For the text-containing cell, return its midpoint in [X, Y] coordinate format. 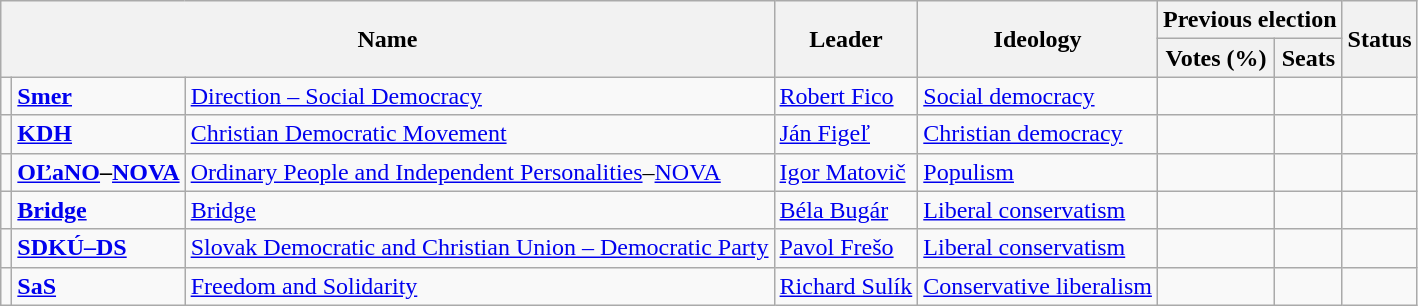
Freedom and Solidarity [480, 286]
Votes (%) [1216, 58]
Ordinary People and Independent Personalities–NOVA [480, 172]
Leader [846, 39]
Christian democracy [1038, 134]
KDH [98, 134]
Social democracy [1038, 96]
Name [388, 39]
Robert Fico [846, 96]
Pavol Frešo [846, 248]
Status [1380, 39]
Ideology [1038, 39]
Christian Democratic Movement [480, 134]
Direction – Social Democracy [480, 96]
Smer [98, 96]
Igor Matovič [846, 172]
Béla Bugár [846, 210]
SaS [98, 286]
Richard Sulík [846, 286]
Slovak Democratic and Christian Union – Democratic Party [480, 248]
Populism [1038, 172]
Ján Figeľ [846, 134]
Previous election [1250, 20]
OĽaNO–NOVA [98, 172]
Seats [1308, 58]
SDKÚ–DS [98, 248]
Conservative liberalism [1038, 286]
